Determine the [X, Y] coordinate at the center of the cell enclosing the given text.  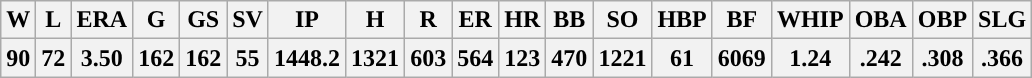
BB [570, 20]
1221 [622, 58]
H [376, 20]
OBP [942, 20]
55 [248, 58]
1448.2 [306, 58]
3.50 [102, 58]
470 [570, 58]
1321 [376, 58]
BF [742, 20]
W [18, 20]
72 [54, 58]
G [156, 20]
564 [476, 58]
IP [306, 20]
61 [682, 58]
603 [428, 58]
1.24 [810, 58]
.366 [1002, 58]
HBP [682, 20]
.242 [880, 58]
GS [204, 20]
R [428, 20]
123 [522, 58]
6069 [742, 58]
WHIP [810, 20]
OBA [880, 20]
HR [522, 20]
90 [18, 58]
.308 [942, 58]
SO [622, 20]
ERA [102, 20]
ER [476, 20]
SLG [1002, 20]
SV [248, 20]
L [54, 20]
